Capture the cell that displays the provided text and extract its [x, y] central coordinate. 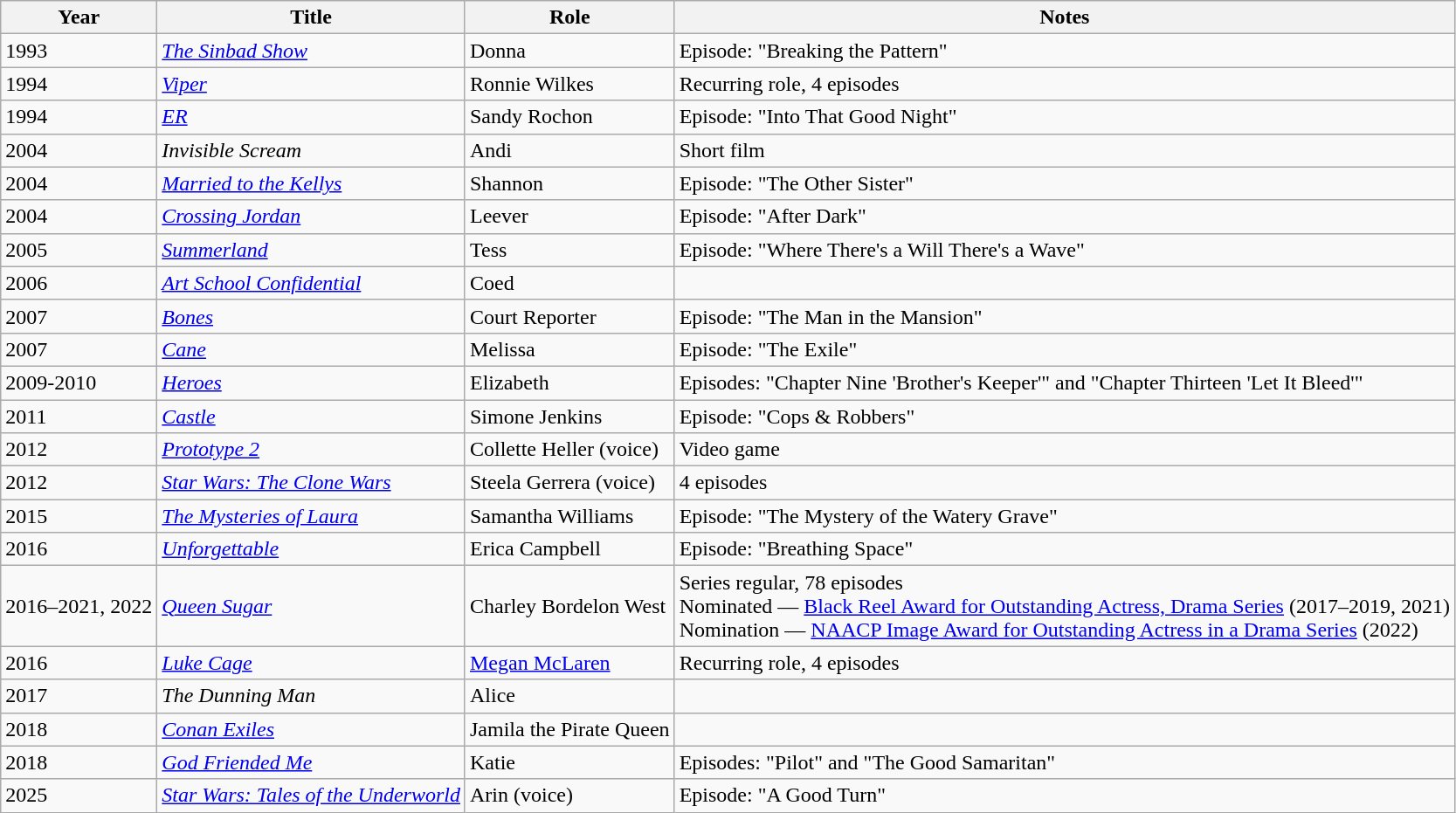
1993 [79, 51]
Invisible Scream [311, 150]
Episode: "A Good Turn" [1064, 796]
ER [311, 117]
Viper [311, 84]
Summerland [311, 250]
Title [311, 17]
Collette Heller (voice) [569, 450]
Megan McLaren [569, 663]
Cane [311, 349]
Episode: "Into That Good Night" [1064, 117]
Ronnie Wilkes [569, 84]
Short film [1064, 150]
Episode: "Where There's a Will There's a Wave" [1064, 250]
Art School Confidential [311, 283]
The Sinbad Show [311, 51]
Episode: "Breathing Space" [1064, 549]
The Dunning Man [311, 696]
Andi [569, 150]
Episode: "The Man in the Mansion" [1064, 316]
Crossing Jordan [311, 217]
Donna [569, 51]
Castle [311, 417]
2025 [79, 796]
Star Wars: The Clone Wars [311, 483]
Erica Campbell [569, 549]
Unforgettable [311, 549]
2015 [79, 516]
2017 [79, 696]
Episode: "The Mystery of the Watery Grave" [1064, 516]
Melissa [569, 349]
Married to the Kellys [311, 183]
Coed [569, 283]
Prototype 2 [311, 450]
Leever [569, 217]
Court Reporter [569, 316]
Heroes [311, 382]
Simone Jenkins [569, 417]
Jamila the Pirate Queen [569, 729]
Video game [1064, 450]
Tess [569, 250]
God Friended Me [311, 762]
Charley Bordelon West [569, 606]
Shannon [569, 183]
Episode: "The Other Sister" [1064, 183]
2006 [79, 283]
2011 [79, 417]
Katie [569, 762]
Role [569, 17]
Luke Cage [311, 663]
2005 [79, 250]
2009-2010 [79, 382]
Notes [1064, 17]
Alice [569, 696]
Episode: "Cops & Robbers" [1064, 417]
Steela Gerrera (voice) [569, 483]
Episodes: "Pilot" and "The Good Samaritan" [1064, 762]
The Mysteries of Laura [311, 516]
Star Wars: Tales of the Underworld [311, 796]
Conan Exiles [311, 729]
4 episodes [1064, 483]
Episode: "After Dark" [1064, 217]
Samantha Williams [569, 516]
Sandy Rochon [569, 117]
Bones [311, 316]
Episodes: "Chapter Nine 'Brother's Keeper'" and "Chapter Thirteen 'Let It Bleed'" [1064, 382]
Arin (voice) [569, 796]
2016–2021, 2022 [79, 606]
Elizabeth [569, 382]
Episode: "Breaking the Pattern" [1064, 51]
Year [79, 17]
Episode: "The Exile" [1064, 349]
Queen Sugar [311, 606]
